Determine the [X, Y] coordinate at the center of the cell enclosing the given text.  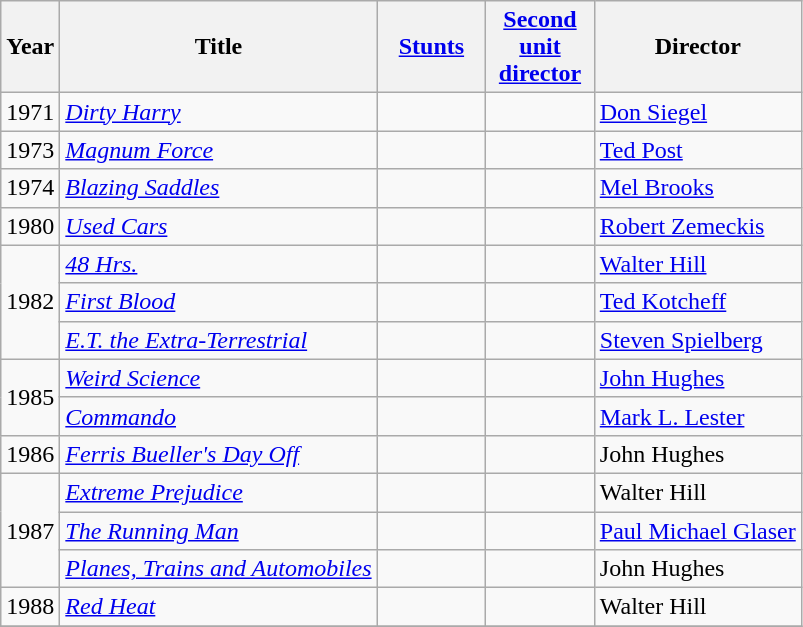
Ted Post [698, 150]
Commando [218, 416]
Weird Science [218, 378]
Ted Kotcheff [698, 302]
Magnum Force [218, 150]
Dirty Harry [218, 112]
Stunts [432, 47]
Planes, Trains and Automobiles [218, 569]
1974 [30, 188]
Second unit director [540, 47]
Don Siegel [698, 112]
Blazing Saddles [218, 188]
1971 [30, 112]
48 Hrs. [218, 264]
Title [218, 47]
1988 [30, 607]
E.T. the Extra-Terrestrial [218, 340]
Year [30, 47]
First Blood [218, 302]
Ferris Bueller's Day Off [218, 454]
Steven Spielberg [698, 340]
1985 [30, 397]
Red Heat [218, 607]
Director [698, 47]
The Running Man [218, 531]
1987 [30, 530]
Used Cars [218, 226]
Mel Brooks [698, 188]
1973 [30, 150]
Paul Michael Glaser [698, 531]
1986 [30, 454]
1980 [30, 226]
Extreme Prejudice [218, 492]
Robert Zemeckis [698, 226]
Mark L. Lester [698, 416]
1982 [30, 302]
